From the cell containing the given text, extract its center point as (X, Y) coordinate. 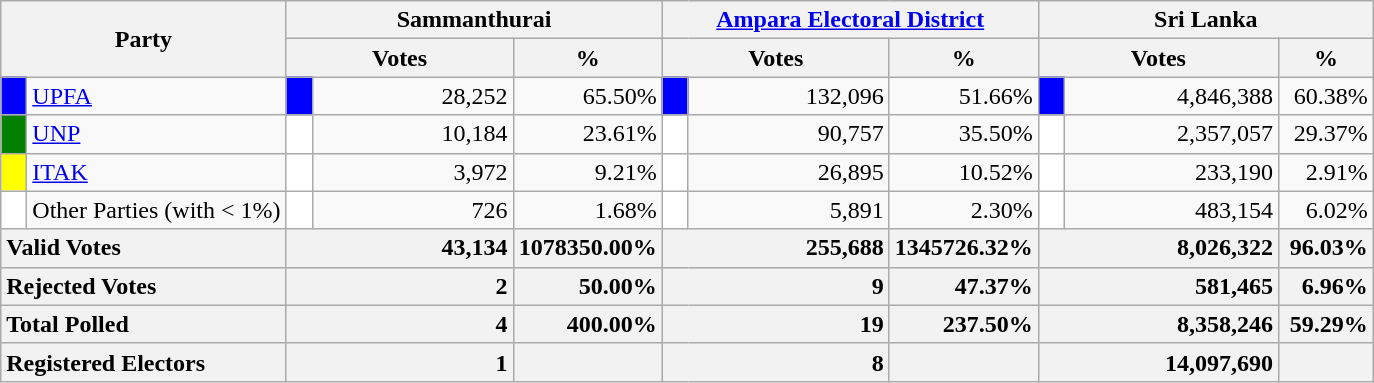
9 (776, 286)
Sri Lanka (1206, 20)
UNP (156, 134)
237.50% (964, 324)
8,358,246 (1158, 324)
2.30% (964, 210)
255,688 (776, 248)
51.66% (964, 96)
50.00% (588, 286)
581,465 (1158, 286)
28,252 (412, 96)
3,972 (412, 172)
1345726.32% (964, 248)
Valid Votes (144, 248)
1078350.00% (588, 248)
90,757 (788, 134)
60.38% (1326, 96)
65.50% (588, 96)
2,357,057 (1171, 134)
2 (400, 286)
400.00% (588, 324)
6.96% (1326, 286)
29.37% (1326, 134)
5,891 (788, 210)
1 (400, 362)
43,134 (400, 248)
Rejected Votes (144, 286)
47.37% (964, 286)
726 (412, 210)
59.29% (1326, 324)
10.52% (964, 172)
1.68% (588, 210)
26,895 (788, 172)
4 (400, 324)
23.61% (588, 134)
Sammanthurai (474, 20)
96.03% (1326, 248)
Registered Electors (144, 362)
ITAK (156, 172)
2.91% (1326, 172)
9.21% (588, 172)
132,096 (788, 96)
233,190 (1171, 172)
14,097,690 (1158, 362)
483,154 (1171, 210)
Other Parties (with < 1%) (156, 210)
Ampara Electoral District (850, 20)
19 (776, 324)
4,846,388 (1171, 96)
8 (776, 362)
Party (144, 39)
35.50% (964, 134)
10,184 (412, 134)
6.02% (1326, 210)
Total Polled (144, 324)
8,026,322 (1158, 248)
UPFA (156, 96)
